Extract the [X, Y] coordinate from the center of the cell holding the provided text.  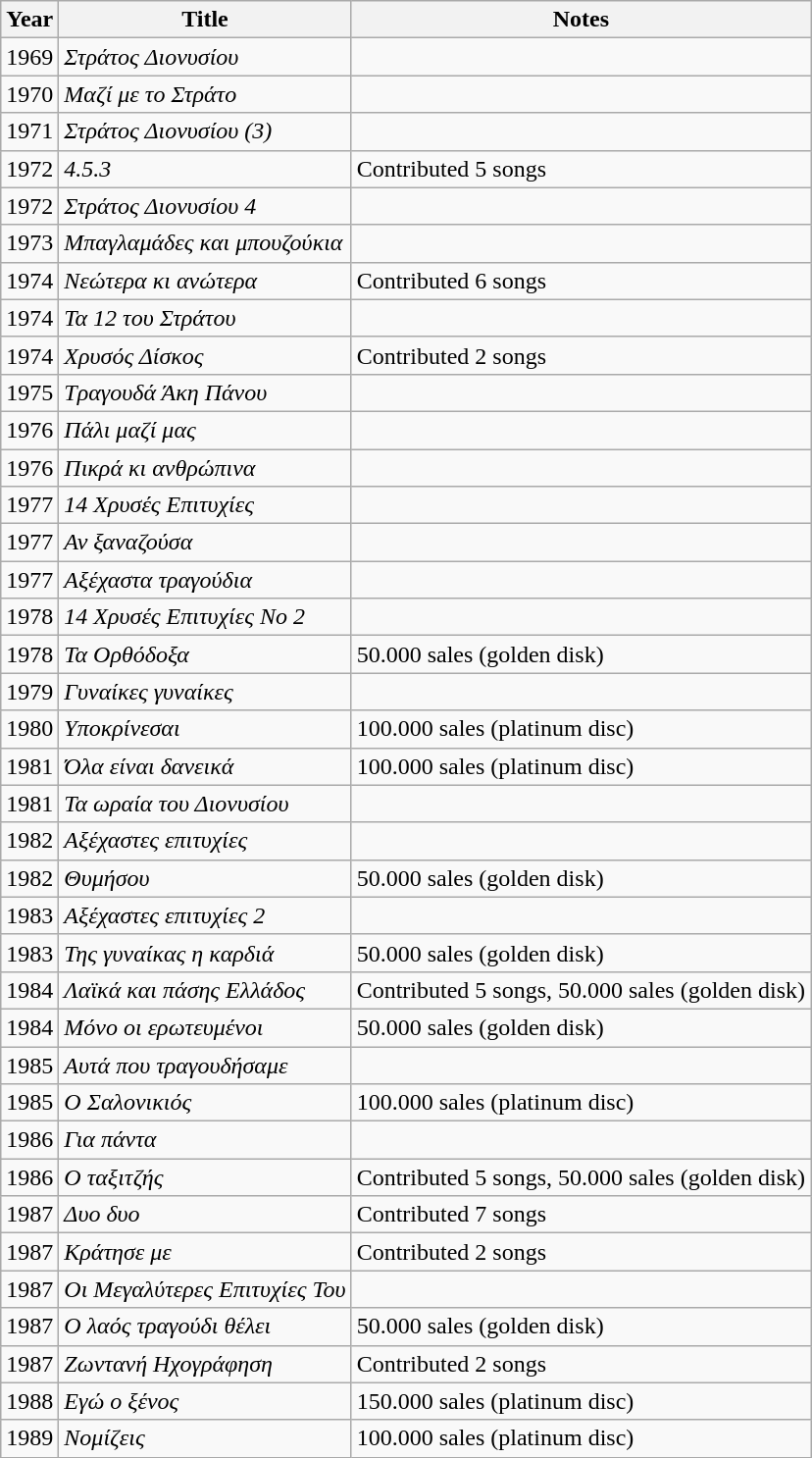
Υποκρίνεσαι [205, 729]
Λαϊκά και πάσης Ελλάδος [205, 990]
Πικρά κι ανθρώπινα [205, 468]
Της γυναίκας η καρδιά [205, 953]
1970 [29, 94]
Contributed 5 songs [581, 169]
Contributed 6 songs [581, 281]
Τα ωραία του Διονυσίου [205, 804]
Στράτος Διονυσίου 4 [205, 206]
Όλα είναι δανεικά [205, 766]
Title [205, 20]
Ζωντανή Ηχογράφηση [205, 1364]
Χρυσός Δίσκος [205, 355]
Ο ταξιτζής [205, 1177]
Τραγουδά Άκη Πάνου [205, 392]
Αν ξαναζούσα [205, 543]
Νεώτερα κι ανώτερα [205, 281]
Οι Μεγαλύτερες Επιτυχίες Του [205, 1289]
1975 [29, 392]
Τα 12 του Στράτου [205, 318]
Τα Ορθόδοξα [205, 654]
1979 [29, 692]
Αξέχαστες επιτυχίες 2 [205, 915]
1988 [29, 1401]
Ο λαός τραγούδι θέλει [205, 1327]
14 Χρυσές Επιτυχίες Νο 2 [205, 617]
Δυο δυο [205, 1215]
Αξέχαστες επιτυχίες [205, 841]
Στράτος Διονυσίου [205, 57]
Θυμήσου [205, 878]
Contributed 7 songs [581, 1215]
Μπαγλαμάδες και μπουζούκια [205, 243]
Για πάντα [205, 1140]
Κράτησε με [205, 1252]
150.000 sales (platinum disc) [581, 1401]
Ο Σαλονικιός [205, 1103]
Μαζί με το Στράτο [205, 94]
1971 [29, 131]
14 Χρυσές Επιτυχίες [205, 505]
1973 [29, 243]
Notes [581, 20]
1980 [29, 729]
Year [29, 20]
Νομίζεις [205, 1438]
4.5.3 [205, 169]
Μόνο οι ερωτευμένοι [205, 1027]
Στράτος Διονυσίου (3) [205, 131]
Γυναίκες γυναίκες [205, 692]
Εγώ ο ξένος [205, 1401]
1969 [29, 57]
Αξέχαστα τραγούδια [205, 580]
Πάλι μαζί μας [205, 430]
Αυτά που τραγουδήσαμε [205, 1065]
1989 [29, 1438]
